Determine the [X, Y] coordinate at the center of the cell enclosing the given text.  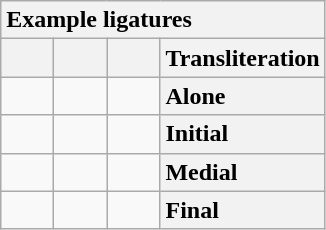
Final [242, 210]
Initial [242, 134]
Transliteration [242, 58]
Medial [242, 172]
Alone [242, 96]
Example ligatures [163, 20]
